Search for the cell housing the specified text and yield its [x, y] center coordinate. 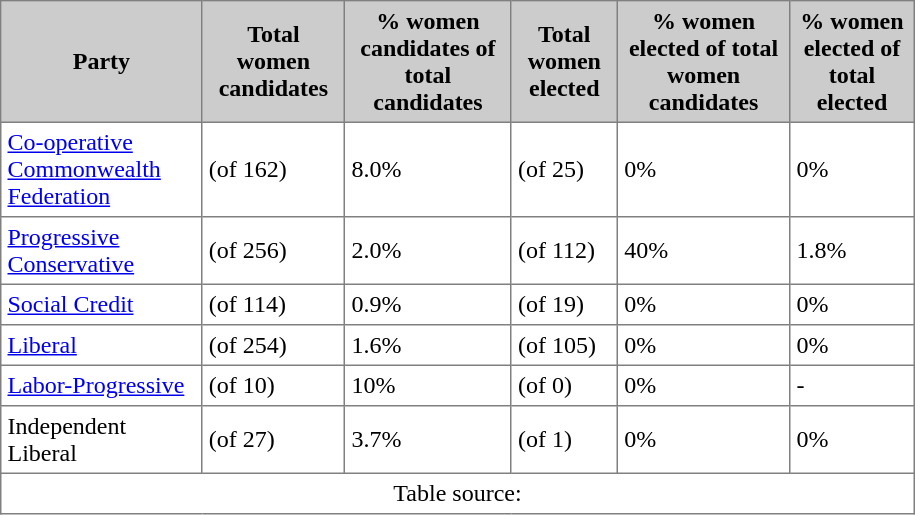
Table source: [458, 493]
Liberal [102, 345]
(of 112) [564, 251]
(of 1) [564, 440]
Total women candidates [274, 62]
1.8% [852, 251]
Labor-Progressive [102, 385]
- [852, 385]
Party [102, 62]
(of 254) [274, 345]
(of 10) [274, 385]
% women candidates of total candidates [428, 62]
Total women elected [564, 62]
(of 25) [564, 169]
(of 105) [564, 345]
(of 27) [274, 440]
(of 114) [274, 304]
10% [428, 385]
(of 19) [564, 304]
1.6% [428, 345]
% women elected of total elected [852, 62]
Social Credit [102, 304]
40% [703, 251]
0.9% [428, 304]
2.0% [428, 251]
(of 0) [564, 385]
% women elected of total women candidates [703, 62]
(of 256) [274, 251]
(of 162) [274, 169]
8.0% [428, 169]
Independent Liberal [102, 440]
Progressive Conservative [102, 251]
Co-operative Commonwealth Federation [102, 169]
3.7% [428, 440]
